From the cell containing the given text, extract its center point as [X, Y] coordinate. 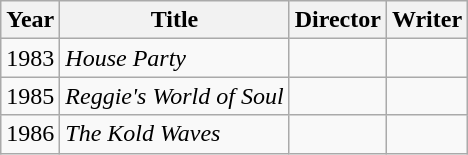
1986 [30, 134]
1985 [30, 96]
Director [338, 20]
Writer [426, 20]
House Party [174, 58]
The Kold Waves [174, 134]
Year [30, 20]
Reggie's World of Soul [174, 96]
1983 [30, 58]
Title [174, 20]
